Output the (x, y) coordinate of the center of the cell containing the given text.  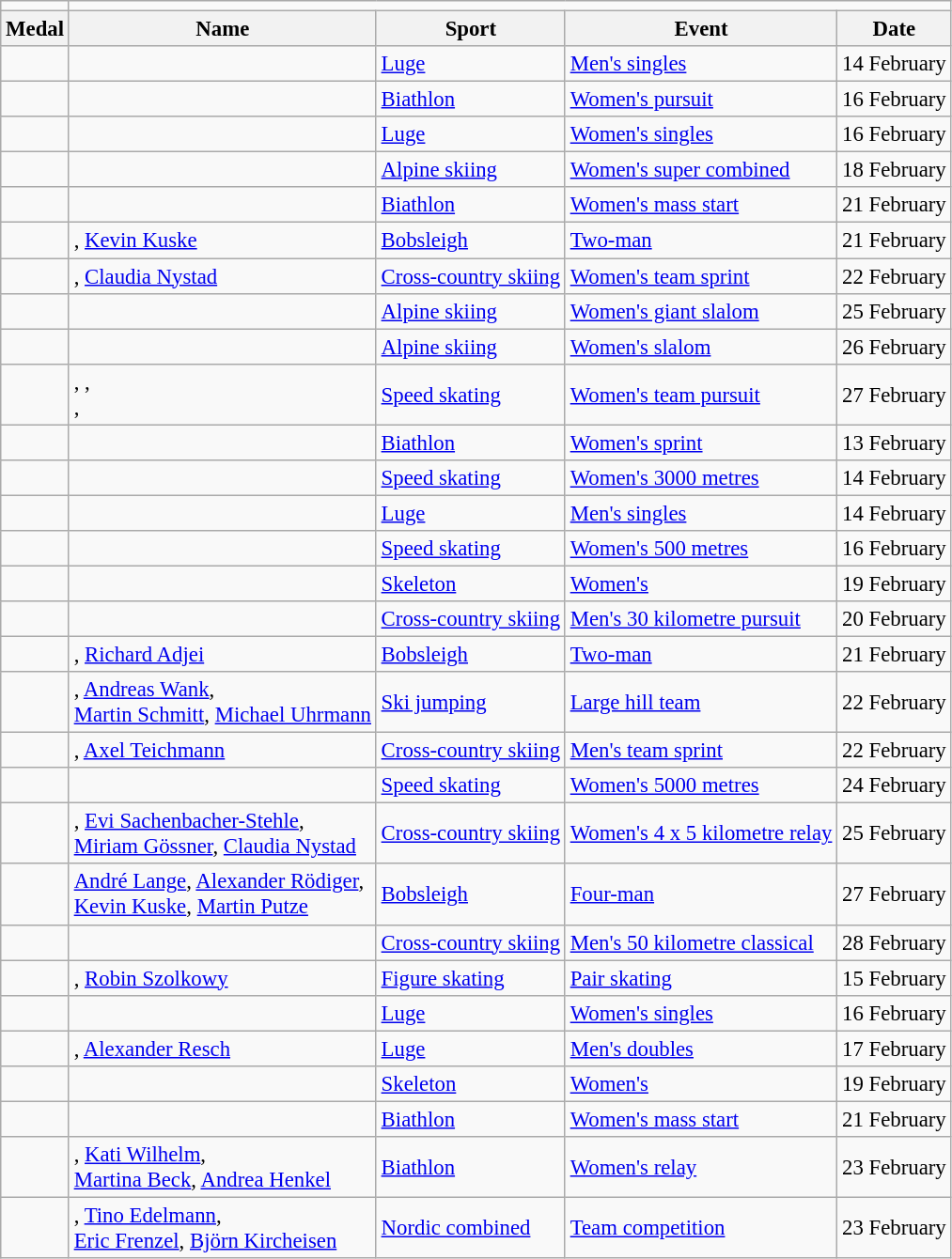
20 February (895, 619)
Women's super combined (701, 170)
, Alexander Resch (222, 1049)
Women's 3000 metres (701, 478)
Men's team sprint (701, 751)
Ski jumping (470, 703)
Men's doubles (701, 1049)
Name (222, 29)
Men's 50 kilometre classical (701, 942)
, Richard Adjei (222, 655)
, Evi Sachenbacher-Stehle,Miriam Gössner, Claudia Nystad (222, 834)
Large hill team (701, 703)
Women's giant slalom (701, 311)
28 February (895, 942)
Women's pursuit (701, 100)
, Robin Szolkowy (222, 978)
24 February (895, 785)
Pair skating (701, 978)
, Andreas Wank,Martin Schmitt, Michael Uhrmann (222, 703)
Women's relay (701, 1167)
13 February (895, 443)
, Tino Edelmann,Eric Frenzel, Björn Kircheisen (222, 1227)
Men's 30 kilometre pursuit (701, 619)
Medal (36, 29)
Women's slalom (701, 347)
17 February (895, 1049)
Women's team pursuit (701, 395)
18 February (895, 170)
, Axel Teichmann (222, 751)
André Lange, Alexander Rödiger,Kevin Kuske, Martin Putze (222, 894)
Event (701, 29)
Women's team sprint (701, 276)
Sport (470, 29)
, Claudia Nystad (222, 276)
26 February (895, 347)
Figure skating (470, 978)
Team competition (701, 1227)
Nordic combined (470, 1227)
Women's 5000 metres (701, 785)
Women's 500 metres (701, 549)
15 February (895, 978)
Women's sprint (701, 443)
Women's 4 x 5 kilometre relay (701, 834)
, Kati Wilhelm,Martina Beck, Andrea Henkel (222, 1167)
Four-man (701, 894)
Date (895, 29)
, ,, (222, 395)
, Kevin Kuske (222, 241)
